Output the [x, y] coordinate of the center of the cell containing the given text.  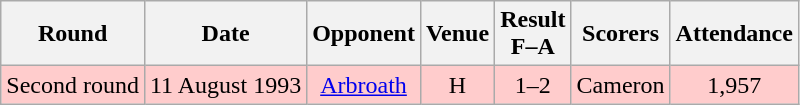
Date [225, 34]
Arbroath [364, 85]
1,957 [734, 85]
1–2 [533, 85]
Attendance [734, 34]
Second round [73, 85]
Scorers [620, 34]
Venue [457, 34]
ResultF–A [533, 34]
Cameron [620, 85]
Opponent [364, 34]
H [457, 85]
11 August 1993 [225, 85]
Round [73, 34]
